Scan for the cell matching the given text and deliver its [x, y] coordinate at center. 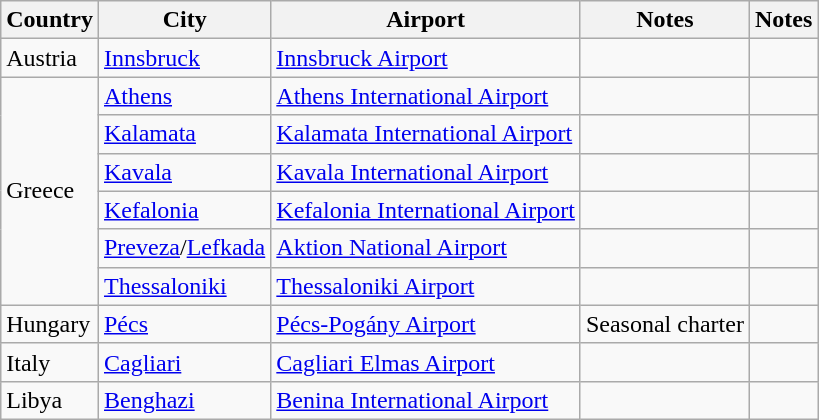
Kalamata [184, 134]
Italy [50, 362]
Innsbruck Airport [426, 58]
Greece [50, 191]
Kefalonia International Airport [426, 210]
Libya [50, 400]
Thessaloniki [184, 286]
Athens International Airport [426, 96]
Pécs [184, 324]
Kavala International Airport [426, 172]
Kalamata International Airport [426, 134]
Kefalonia [184, 210]
Benghazi [184, 400]
Benina International Airport [426, 400]
Airport [426, 20]
Aktion National Airport [426, 248]
Austria [50, 58]
Preveza/Lefkada [184, 248]
Cagliari [184, 362]
Kavala [184, 172]
Innsbruck [184, 58]
Athens [184, 96]
Cagliari Elmas Airport [426, 362]
Country [50, 20]
Pécs-Pogány Airport [426, 324]
City [184, 20]
Seasonal charter [664, 324]
Thessaloniki Airport [426, 286]
Hungary [50, 324]
